Return (x, y) of the center of cell containing provided text 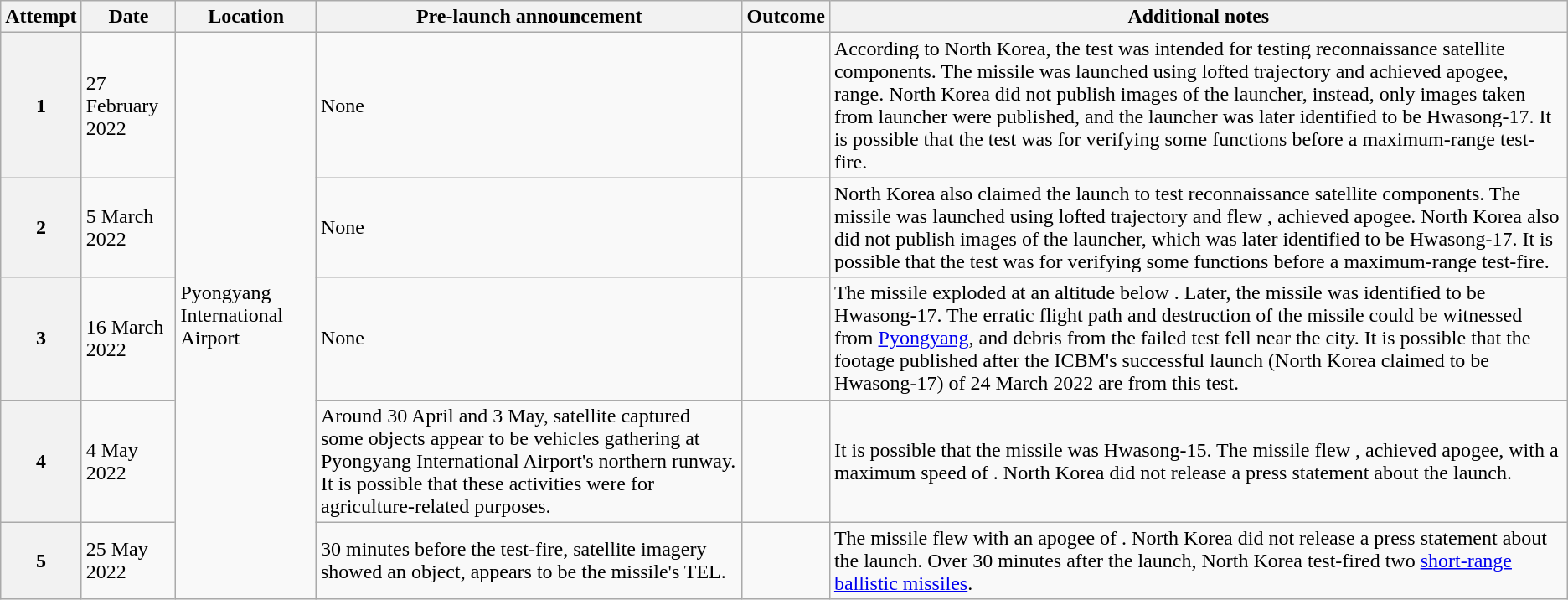
5 (41, 561)
16 March 2022 (129, 339)
4 (41, 461)
30 minutes before the test-fire, satellite imagery showed an object, appears to be the missile's TEL. (529, 561)
1 (41, 106)
4 May 2022 (129, 461)
Pre-launch announcement (529, 17)
2 (41, 228)
Location (246, 17)
Date (129, 17)
Attempt (41, 17)
25 May 2022 (129, 561)
Outcome (786, 17)
5 March 2022 (129, 228)
27 February 2022 (129, 106)
Additional notes (1198, 17)
Pyongyang International Airport (246, 316)
3 (41, 339)
